For the text-containing cell, return its midpoint in (x, y) coordinate format. 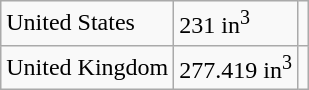
231 in3 (236, 24)
277.419 in3 (236, 68)
United Kingdom (88, 68)
United States (88, 24)
